Return (X, Y) of the center of cell containing provided text 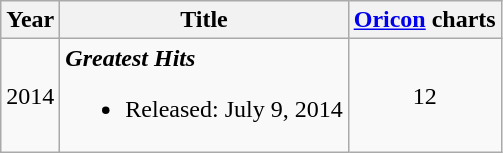
2014 (30, 96)
Oricon charts (424, 20)
12 (424, 96)
Greatest HitsReleased: July 9, 2014 (204, 96)
Title (204, 20)
Year (30, 20)
